From the cell containing the given text, extract its center point as [x, y] coordinate. 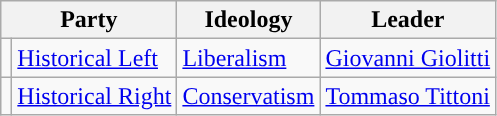
Leader [408, 20]
Giovanni Giolitti [408, 58]
Conservatism [248, 96]
Historical Right [94, 96]
Liberalism [248, 58]
Historical Left [94, 58]
Tommaso Tittoni [408, 96]
Party [89, 20]
Ideology [248, 20]
